Return the [x, y] coordinate for the center point of the cell that contains the specified text.  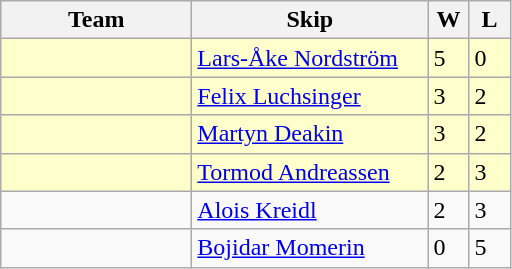
Felix Luchsinger [310, 96]
Team [96, 20]
W [448, 20]
Tormod Andreassen [310, 172]
L [490, 20]
Bojidar Momerin [310, 248]
Skip [310, 20]
Martyn Deakin [310, 134]
Alois Kreidl [310, 210]
Lars-Åke Nordström [310, 58]
